Provide the (x, y) coordinate of the cell's center where the given text is located.  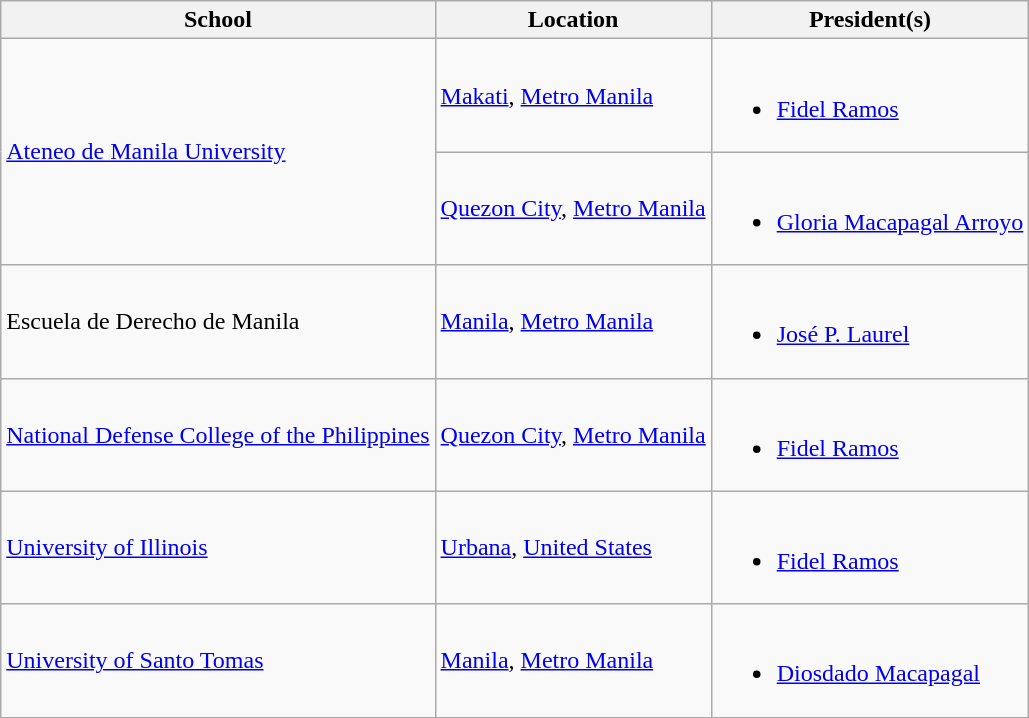
President(s) (870, 20)
Gloria Macapagal Arroyo (870, 208)
Diosdado Macapagal (870, 660)
Urbana, United States (573, 548)
National Defense College of the Philippines (218, 434)
Makati, Metro Manila (573, 96)
University of Santo Tomas (218, 660)
University of Illinois (218, 548)
Ateneo de Manila University (218, 152)
School (218, 20)
Location (573, 20)
José P. Laurel (870, 322)
Escuela de Derecho de Manila (218, 322)
